Determine the (x, y) coordinate at the center of the cell enclosing the given text.  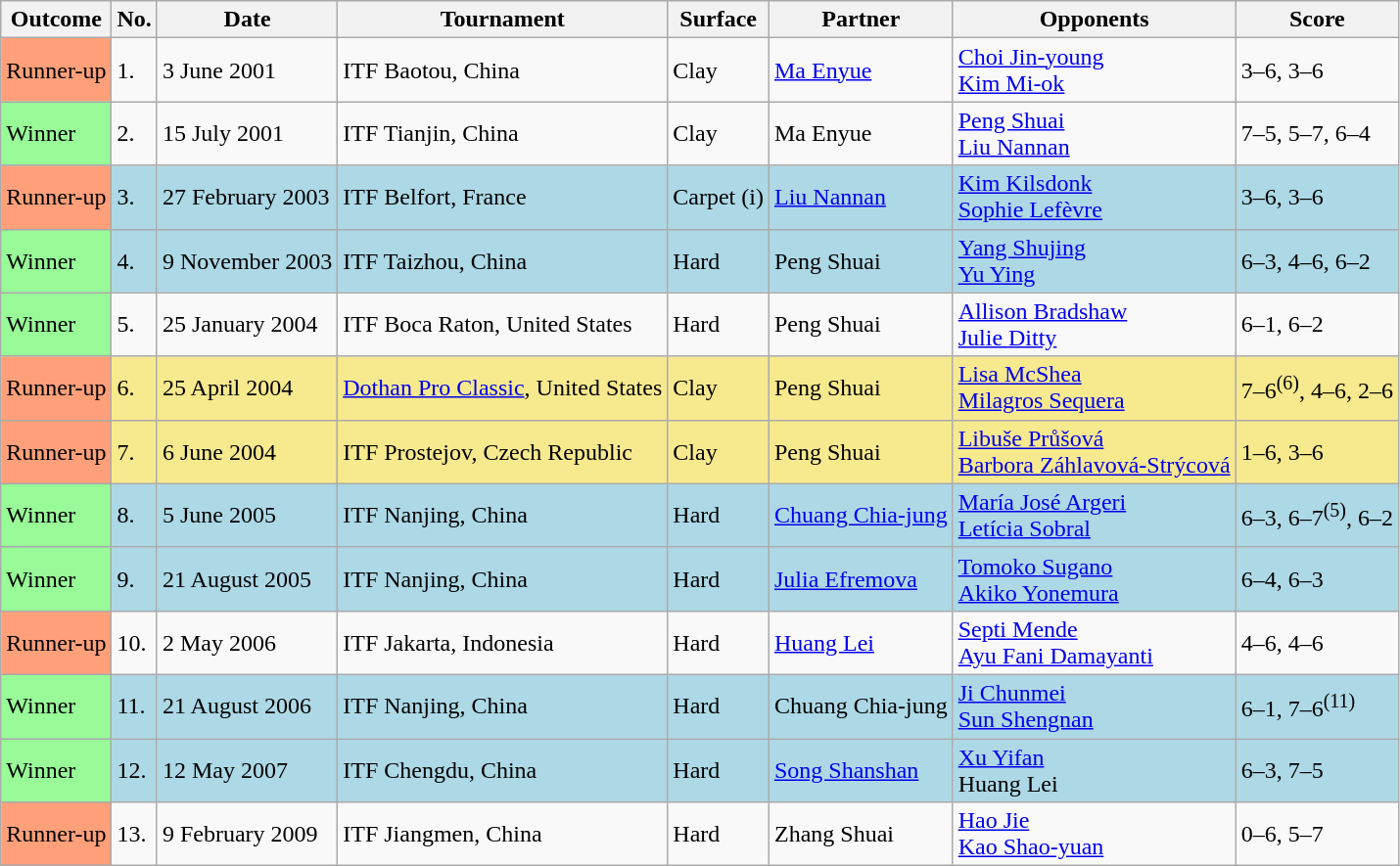
6–1, 7–6(11) (1317, 706)
Surface (719, 20)
ITF Boca Raton, United States (503, 325)
9 November 2003 (247, 260)
Date (247, 20)
ITF Prostejov, Czech Republic (503, 452)
7–5, 5–7, 6–4 (1317, 133)
3. (134, 198)
0–6, 5–7 (1317, 834)
ITF Tianjin, China (503, 133)
6–3, 6–7(5), 6–2 (1317, 515)
6–3, 4–6, 6–2 (1317, 260)
Libuše Průšová Barbora Záhlavová-Strýcová (1095, 452)
7–6(6), 4–6, 2–6 (1317, 387)
Julia Efremova (861, 579)
2. (134, 133)
Tomoko Sugano Akiko Yonemura (1095, 579)
12. (134, 769)
5. (134, 325)
6–3, 7–5 (1317, 769)
ITF Belfort, France (503, 198)
Choi Jin-young Kim Mi-ok (1095, 70)
Septi Mende Ayu Fani Damayanti (1095, 642)
Score (1317, 20)
11. (134, 706)
9 February 2009 (247, 834)
Hao Jie Kao Shao-yuan (1095, 834)
7. (134, 452)
Carpet (i) (719, 198)
27 February 2003 (247, 198)
21 August 2006 (247, 706)
Allison Bradshaw Julie Ditty (1095, 325)
6–4, 6–3 (1317, 579)
Kim Kilsdonk Sophie Lefèvre (1095, 198)
Lisa McShea Milagros Sequera (1095, 387)
Yang Shujing Yu Ying (1095, 260)
6 June 2004 (247, 452)
5 June 2005 (247, 515)
12 May 2007 (247, 769)
ITF Jakarta, Indonesia (503, 642)
4. (134, 260)
2 May 2006 (247, 642)
Dothan Pro Classic, United States (503, 387)
25 January 2004 (247, 325)
4–6, 4–6 (1317, 642)
13. (134, 834)
Tournament (503, 20)
María José Argeri Letícia Sobral (1095, 515)
Ji Chunmei Sun Shengnan (1095, 706)
Partner (861, 20)
3 June 2001 (247, 70)
ITF Taizhou, China (503, 260)
Liu Nannan (861, 198)
Outcome (57, 20)
15 July 2001 (247, 133)
Opponents (1095, 20)
Zhang Shuai (861, 834)
1–6, 3–6 (1317, 452)
ITF Baotou, China (503, 70)
6. (134, 387)
6–1, 6–2 (1317, 325)
10. (134, 642)
Peng Shuai Liu Nannan (1095, 133)
8. (134, 515)
No. (134, 20)
Xu Yifan Huang Lei (1095, 769)
1. (134, 70)
9. (134, 579)
Song Shanshan (861, 769)
ITF Jiangmen, China (503, 834)
Huang Lei (861, 642)
ITF Chengdu, China (503, 769)
21 August 2005 (247, 579)
25 April 2004 (247, 387)
